Provide the [X, Y] coordinate of the cell's center where the given text is located.  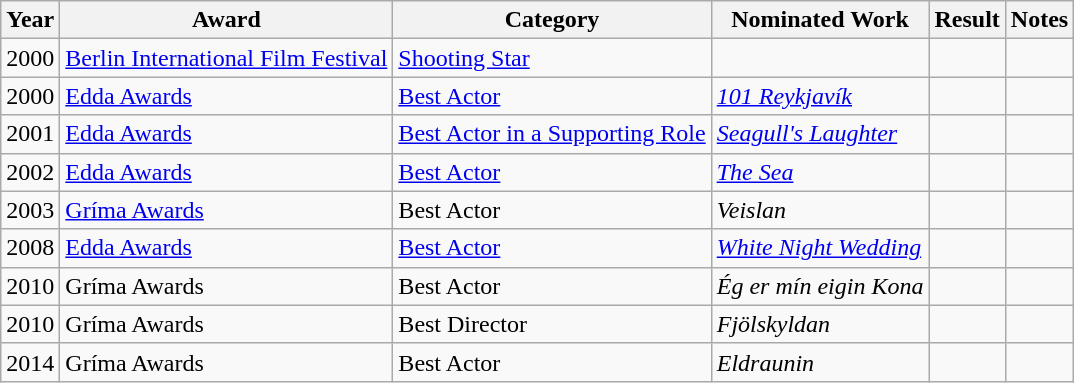
Nominated Work [820, 20]
Best Actor in a Supporting Role [552, 134]
Fjölskyldan [820, 324]
Notes [1039, 20]
Result [967, 20]
Eldraunin [820, 362]
2002 [30, 172]
2003 [30, 210]
2008 [30, 248]
Ég er mín eigin Kona [820, 286]
Category [552, 20]
Award [226, 20]
White Night Wedding [820, 248]
Shooting Star [552, 58]
2001 [30, 134]
Seagull's Laughter [820, 134]
Year [30, 20]
Veislan [820, 210]
Berlin International Film Festival [226, 58]
101 Reykjavík [820, 96]
Best Director [552, 324]
The Sea [820, 172]
2014 [30, 362]
